For the text-containing cell, return its midpoint in (x, y) coordinate format. 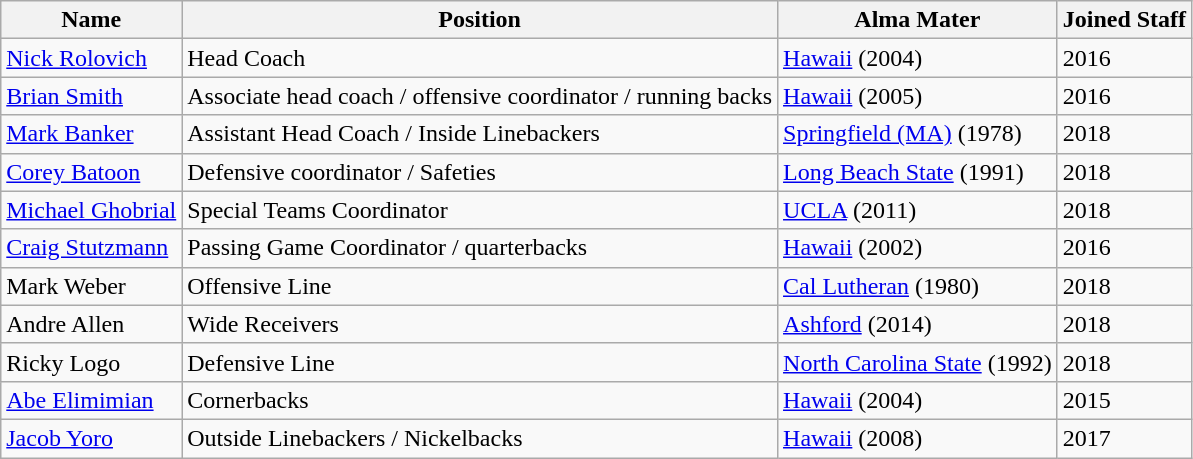
Defensive coordinator / Safeties (480, 172)
Nick Rolovich (92, 58)
Wide Receivers (480, 324)
North Carolina State (1992) (918, 362)
Corey Batoon (92, 172)
Hawaii (2008) (918, 438)
2017 (1124, 438)
Offensive Line (480, 286)
Name (92, 20)
Position (480, 20)
Andre Allen (92, 324)
Joined Staff (1124, 20)
Hawaii (2005) (918, 96)
Jacob Yoro (92, 438)
Ricky Logo (92, 362)
Mark Weber (92, 286)
Cal Lutheran (1980) (918, 286)
Mark Banker (92, 134)
Special Teams Coordinator (480, 210)
Springfield (MA) (1978) (918, 134)
Assistant Head Coach / Inside Linebackers (480, 134)
Long Beach State (1991) (918, 172)
Abe Elimimian (92, 400)
Ashford (2014) (918, 324)
Hawaii (2002) (918, 248)
Outside Linebackers / Nickelbacks (480, 438)
2015 (1124, 400)
Cornerbacks (480, 400)
Brian Smith (92, 96)
Passing Game Coordinator / quarterbacks (480, 248)
Head Coach (480, 58)
Michael Ghobrial (92, 210)
Alma Mater (918, 20)
Associate head coach / offensive coordinator / running backs (480, 96)
Defensive Line (480, 362)
Craig Stutzmann (92, 248)
UCLA (2011) (918, 210)
